Identify which cell holds the provided text, then report its [x, y] central coordinate. 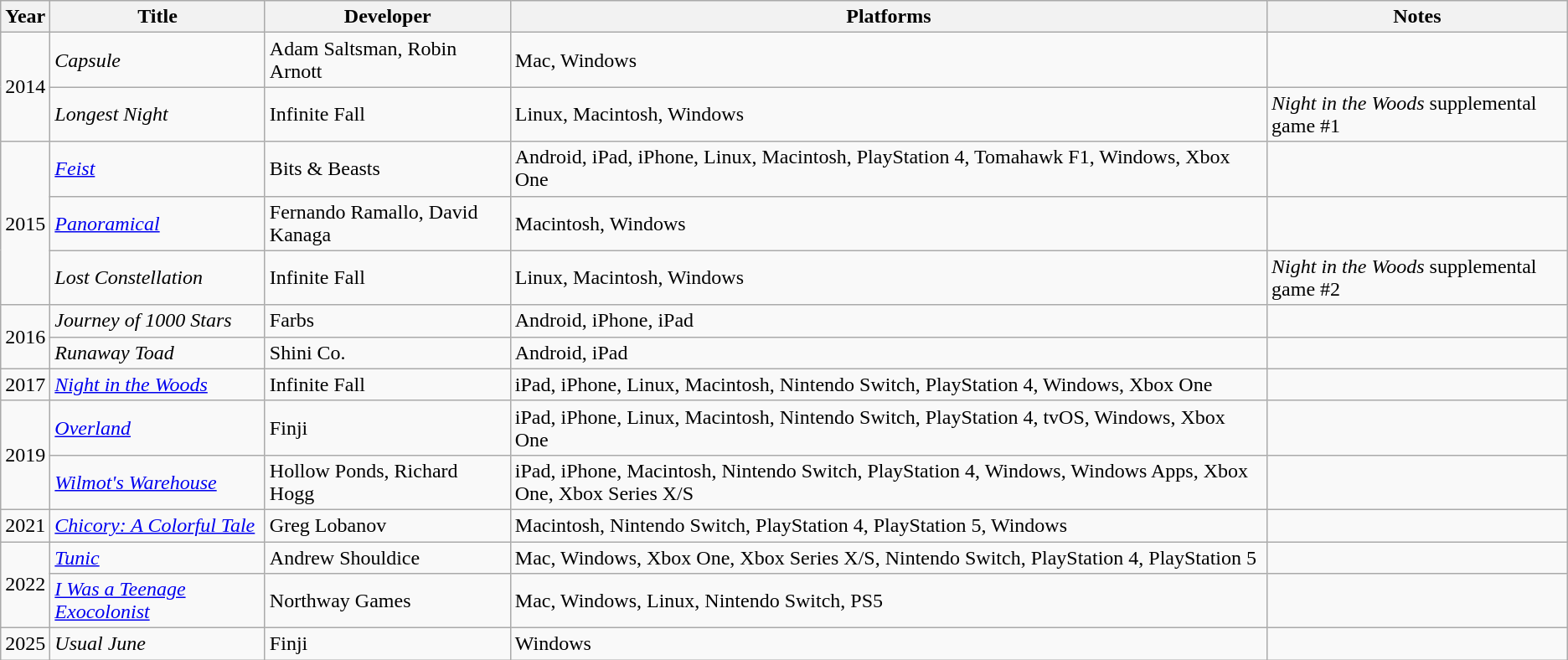
2021 [25, 525]
Adam Saltsman, Robin Arnott [387, 60]
Runaway Toad [157, 353]
2016 [25, 337]
Journey of 1000 Stars [157, 321]
iPad, iPhone, Linux, Macintosh, Nintendo Switch, PlayStation 4, tvOS, Windows, Xbox One [888, 427]
Greg Lobanov [387, 525]
I Was a Teenage Exocolonist [157, 601]
Platforms [888, 17]
Lost Constellation [157, 278]
Longest Night [157, 114]
iPad, iPhone, Macintosh, Nintendo Switch, PlayStation 4, Windows, Windows Apps, Xbox One, Xbox Series X/S [888, 482]
Overland [157, 427]
Night in the Woods supplemental game #1 [1417, 114]
2022 [25, 585]
Wilmot's Warehouse [157, 482]
Panoramical [157, 223]
Mac, Windows [888, 60]
Andrew Shouldice [387, 557]
Android, iPhone, iPad [888, 321]
Mac, Windows, Xbox One, Xbox Series X/S, Nintendo Switch, PlayStation 4, PlayStation 5 [888, 557]
Android, iPad, iPhone, Linux, Macintosh, PlayStation 4, Tomahawk F1, Windows, Xbox One [888, 169]
Night in the Woods supplemental game #2 [1417, 278]
Tunic [157, 557]
Night in the Woods [157, 384]
Title [157, 17]
Macintosh, Nintendo Switch, PlayStation 4, PlayStation 5, Windows [888, 525]
Farbs [387, 321]
Android, iPad [888, 353]
2017 [25, 384]
2014 [25, 87]
iPad, iPhone, Linux, Macintosh, Nintendo Switch, PlayStation 4, Windows, Xbox One [888, 384]
Developer [387, 17]
Capsule [157, 60]
Bits & Beasts [387, 169]
Year [25, 17]
Usual June [157, 644]
Mac, Windows, Linux, Nintendo Switch, PS5 [888, 601]
2025 [25, 644]
Northway Games [387, 601]
2015 [25, 223]
Windows [888, 644]
Shini Co. [387, 353]
Feist [157, 169]
2019 [25, 455]
Notes [1417, 17]
Fernando Ramallo, David Kanaga [387, 223]
Macintosh, Windows [888, 223]
Chicory: A Colorful Tale [157, 525]
Hollow Ponds, Richard Hogg [387, 482]
